Output the (x, y) coordinate of the center of the cell containing the given text.  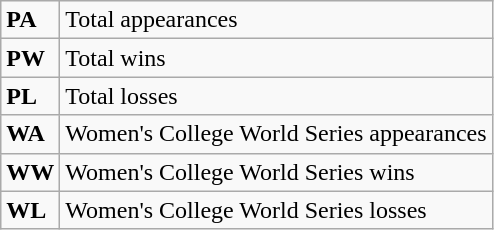
WA (30, 134)
WL (30, 210)
WW (30, 172)
Women's College World Series wins (276, 172)
Total wins (276, 58)
PW (30, 58)
PL (30, 96)
PA (30, 20)
Women's College World Series appearances (276, 134)
Total appearances (276, 20)
Women's College World Series losses (276, 210)
Total losses (276, 96)
